Identify which cell holds the provided text, then report its [x, y] central coordinate. 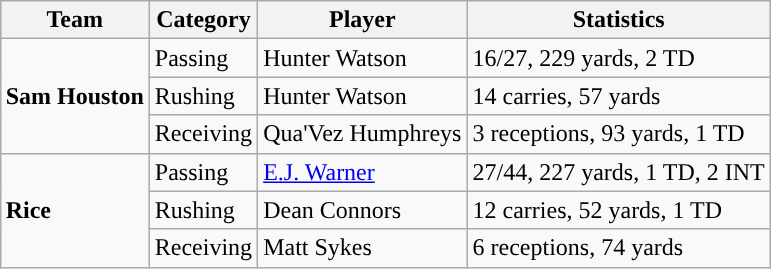
3 receptions, 93 yards, 1 TD [618, 134]
27/44, 227 yards, 1 TD, 2 INT [618, 172]
Team [74, 20]
Rice [74, 210]
Qua'Vez Humphreys [362, 134]
Statistics [618, 20]
16/27, 229 yards, 2 TD [618, 58]
Sam Houston [74, 96]
6 receptions, 74 yards [618, 248]
Matt Sykes [362, 248]
Category [203, 20]
12 carries, 52 yards, 1 TD [618, 210]
E.J. Warner [362, 172]
Dean Connors [362, 210]
14 carries, 57 yards [618, 96]
Player [362, 20]
